Detect which cell encompasses the target text, then output its (x, y) center coordinate. 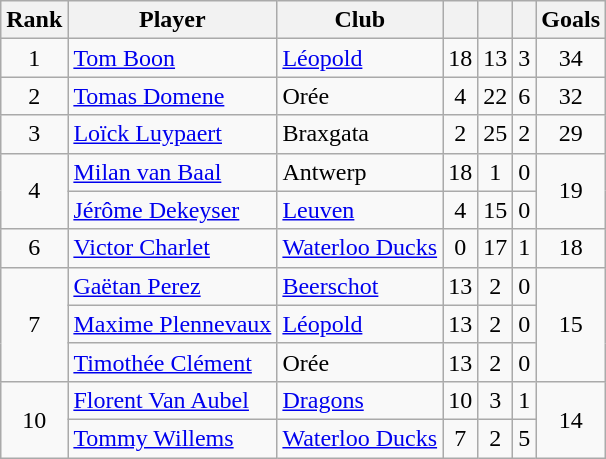
Antwerp (360, 172)
Club (360, 20)
Victor Charlet (172, 248)
17 (496, 248)
Dragons (360, 400)
14 (571, 419)
Player (172, 20)
Tomas Domene (172, 96)
22 (496, 96)
Tom Boon (172, 58)
Braxgata (360, 134)
Loïck Luypaert (172, 134)
Goals (571, 20)
25 (496, 134)
32 (571, 96)
34 (571, 58)
Florent Van Aubel (172, 400)
Rank (34, 20)
Jérôme Dekeyser (172, 210)
Timothée Clément (172, 362)
29 (571, 134)
19 (571, 191)
Beerschot (360, 286)
5 (524, 438)
Milan van Baal (172, 172)
Maxime Plennevaux (172, 324)
Leuven (360, 210)
Tommy Willems (172, 438)
Gaëtan Perez (172, 286)
